Return the [x, y] coordinate for the center point of the cell that contains the specified text.  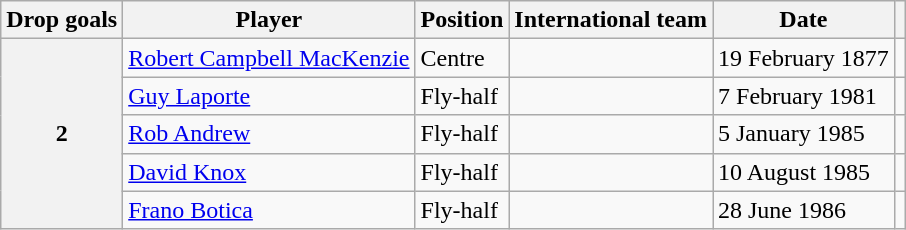
2 [62, 134]
7 February 1981 [803, 96]
Centre [462, 58]
Frano Botica [269, 210]
19 February 1877 [803, 58]
10 August 1985 [803, 172]
Robert Campbell MacKenzie [269, 58]
Guy Laporte [269, 96]
5 January 1985 [803, 134]
David Knox [269, 172]
28 June 1986 [803, 210]
Position [462, 20]
Player [269, 20]
Rob Andrew [269, 134]
Date [803, 20]
International team [611, 20]
Drop goals [62, 20]
